From the cell containing the given text, extract its center point as [X, Y] coordinate. 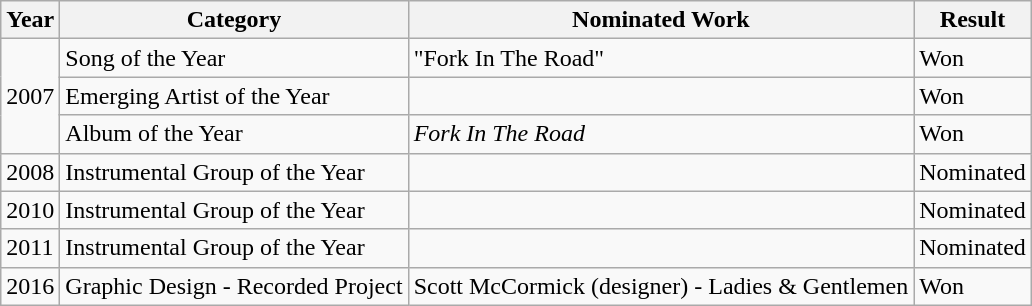
Album of the Year [234, 134]
"Fork In The Road" [661, 58]
Nominated Work [661, 20]
Song of the Year [234, 58]
Category [234, 20]
2016 [30, 286]
Emerging Artist of the Year [234, 96]
2010 [30, 210]
Graphic Design - Recorded Project [234, 286]
2008 [30, 172]
Fork In The Road [661, 134]
2011 [30, 248]
Scott McCormick (designer) - Ladies & Gentlemen [661, 286]
2007 [30, 96]
Result [973, 20]
Year [30, 20]
